Search for the cell housing the specified text and yield its [X, Y] center coordinate. 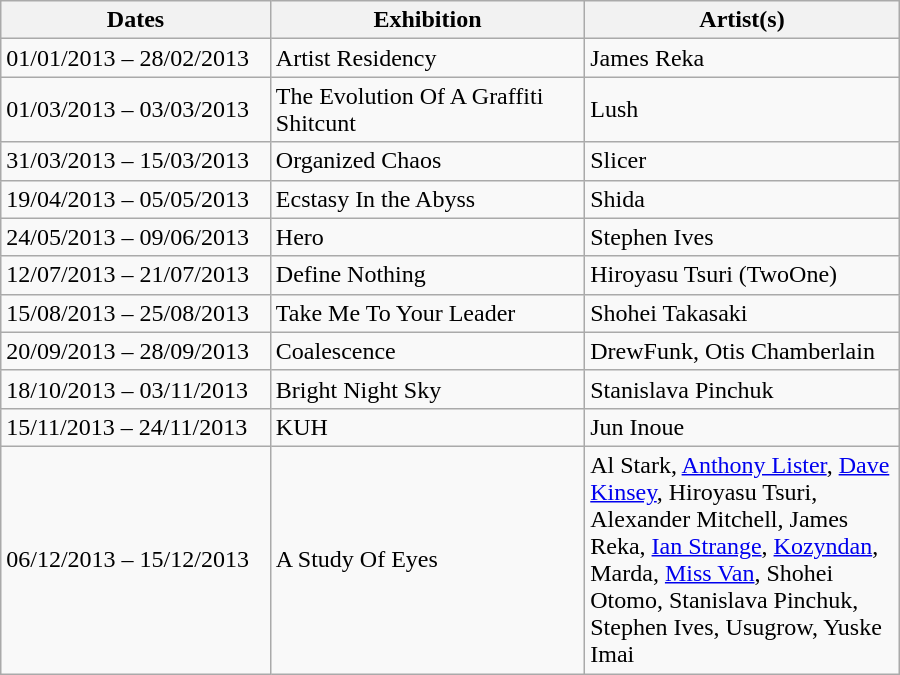
Define Nothing [427, 275]
Organized Chaos [427, 161]
06/12/2013 – 15/12/2013 [136, 560]
18/10/2013 – 03/11/2013 [136, 389]
Slicer [742, 161]
12/07/2013 – 21/07/2013 [136, 275]
20/09/2013 – 28/09/2013 [136, 351]
Stephen Ives [742, 237]
Lush [742, 110]
31/03/2013 – 15/03/2013 [136, 161]
KUH [427, 427]
Take Me To Your Leader [427, 313]
Hero [427, 237]
A Study Of Eyes [427, 560]
Artist(s) [742, 20]
Jun Inoue [742, 427]
Stanislava Pinchuk [742, 389]
The Evolution Of A Graffiti Shitcunt [427, 110]
01/03/2013 – 03/03/2013 [136, 110]
Dates [136, 20]
Ecstasy In the Abyss [427, 199]
Shohei Takasaki [742, 313]
Coalescence [427, 351]
24/05/2013 – 09/06/2013 [136, 237]
Shida [742, 199]
19/04/2013 – 05/05/2013 [136, 199]
DrewFunk, Otis Chamberlain [742, 351]
15/11/2013 – 24/11/2013 [136, 427]
James Reka [742, 58]
Artist Residency [427, 58]
15/08/2013 – 25/08/2013 [136, 313]
Hiroyasu Tsuri (TwoOne) [742, 275]
Bright Night Sky [427, 389]
01/01/2013 – 28/02/2013 [136, 58]
Exhibition [427, 20]
